Locate the cell with the specified text and output its [x, y] center coordinate. 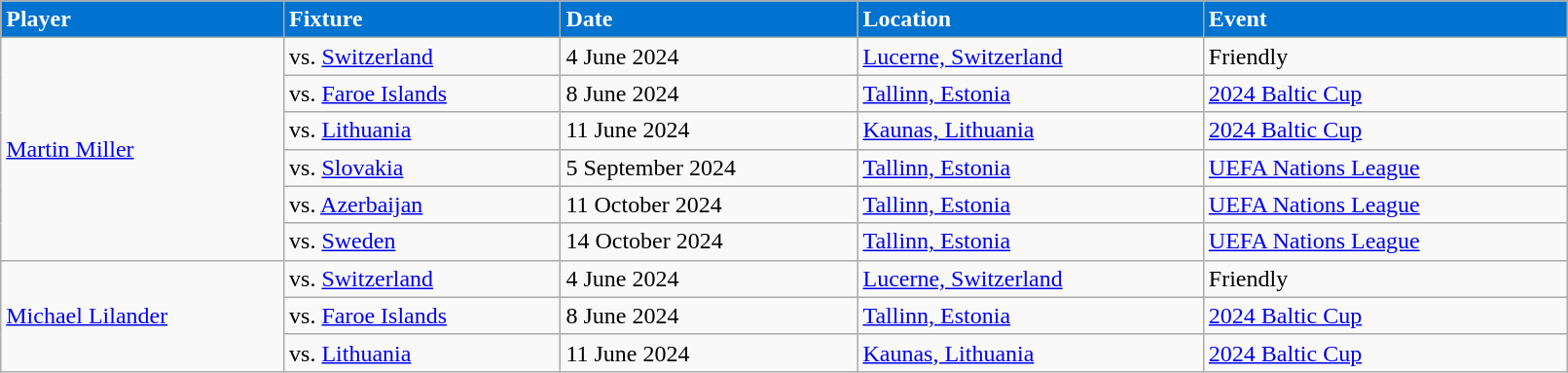
Martin Miller [142, 149]
14 October 2024 [709, 242]
vs. Sweden [422, 242]
Date [709, 19]
Location [1030, 19]
Event [1386, 19]
5 September 2024 [709, 168]
vs. Slovakia [422, 168]
vs. Azerbaijan [422, 205]
Fixture [422, 19]
11 October 2024 [709, 205]
Michael Lilander [142, 316]
Player [142, 19]
